Scan for the cell matching the given text and deliver its (x, y) coordinate at center. 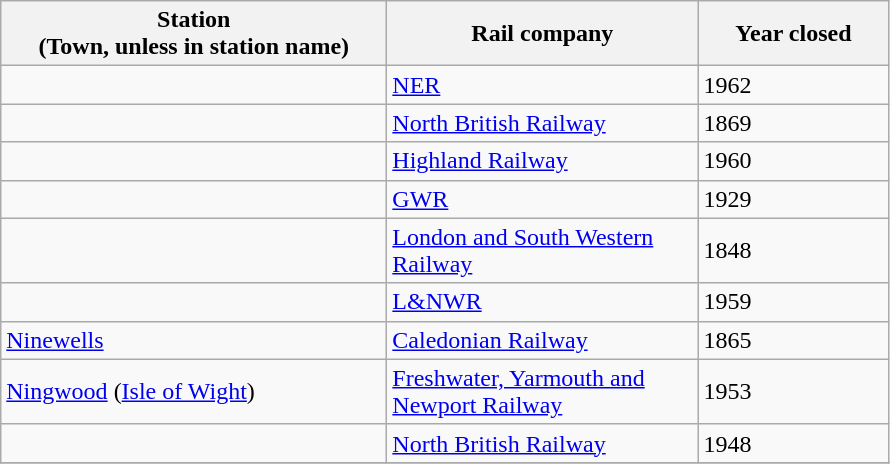
Rail company (542, 34)
Caledonian Railway (542, 340)
1948 (794, 443)
GWR (542, 199)
1848 (794, 250)
Ningwood (Isle of Wight) (194, 392)
Year closed (794, 34)
L&NWR (542, 302)
1865 (794, 340)
1960 (794, 161)
Freshwater, Yarmouth and Newport Railway (542, 392)
1929 (794, 199)
NER (542, 85)
1959 (794, 302)
Highland Railway (542, 161)
1962 (794, 85)
1953 (794, 392)
Ninewells (194, 340)
London and South Western Railway (542, 250)
Station(Town, unless in station name) (194, 34)
1869 (794, 123)
